Provide the (X, Y) coordinate of the cell's center where the given text is located.  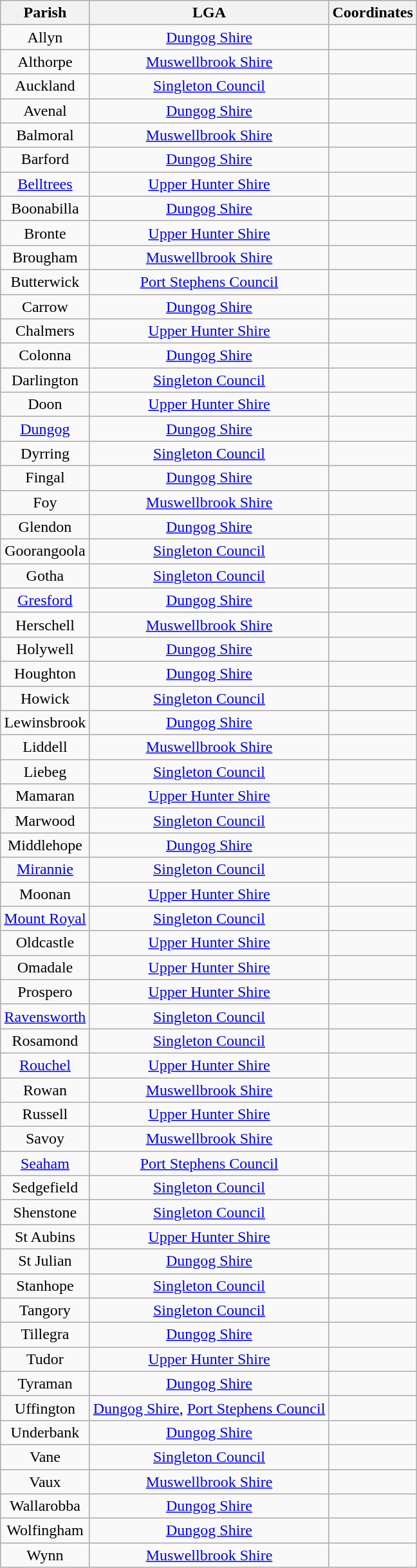
Gotha (45, 576)
Uffington (45, 1408)
St Aubins (45, 1237)
Moonan (45, 894)
Dungog Shire, Port Stephens Council (209, 1408)
Vane (45, 1457)
Sedgefield (45, 1188)
Rouchel (45, 1065)
Rosamond (45, 1041)
Barford (45, 160)
Dyrring (45, 453)
Colonna (45, 356)
Herschell (45, 624)
Mamaran (45, 796)
Tillegra (45, 1335)
Howick (45, 698)
Vaux (45, 1481)
Doon (45, 405)
Fingal (45, 478)
Tyraman (45, 1383)
Wallarobba (45, 1506)
Wynn (45, 1555)
Boonabilla (45, 208)
Tudor (45, 1359)
Chalmers (45, 331)
Wolfingham (45, 1531)
Rowan (45, 1090)
Liddell (45, 747)
LGA (209, 13)
Russell (45, 1115)
Gresford (45, 600)
Ravensworth (45, 1016)
Mirannie (45, 870)
Prospero (45, 992)
Marwood (45, 821)
Coordinates (373, 13)
Shenstone (45, 1212)
Dungog (45, 429)
Underbank (45, 1432)
Avenal (45, 111)
Foy (45, 502)
Tangory (45, 1310)
Houghton (45, 673)
Parish (45, 13)
Darlington (45, 380)
Middlehope (45, 845)
Balmoral (45, 135)
Lewinsbrook (45, 723)
Belltrees (45, 184)
Bronte (45, 233)
Liebeg (45, 772)
Brougham (45, 257)
Oldcastle (45, 943)
Butterwick (45, 282)
Glendon (45, 527)
Stanhope (45, 1286)
Omadale (45, 967)
Goorangoola (45, 551)
Savoy (45, 1139)
Holywell (45, 649)
Allyn (45, 37)
Carrow (45, 307)
Mount Royal (45, 918)
Seaham (45, 1163)
Althorpe (45, 62)
St Julian (45, 1261)
Auckland (45, 86)
